Determine the (X, Y) coordinate at the center of the cell enclosing the given text.  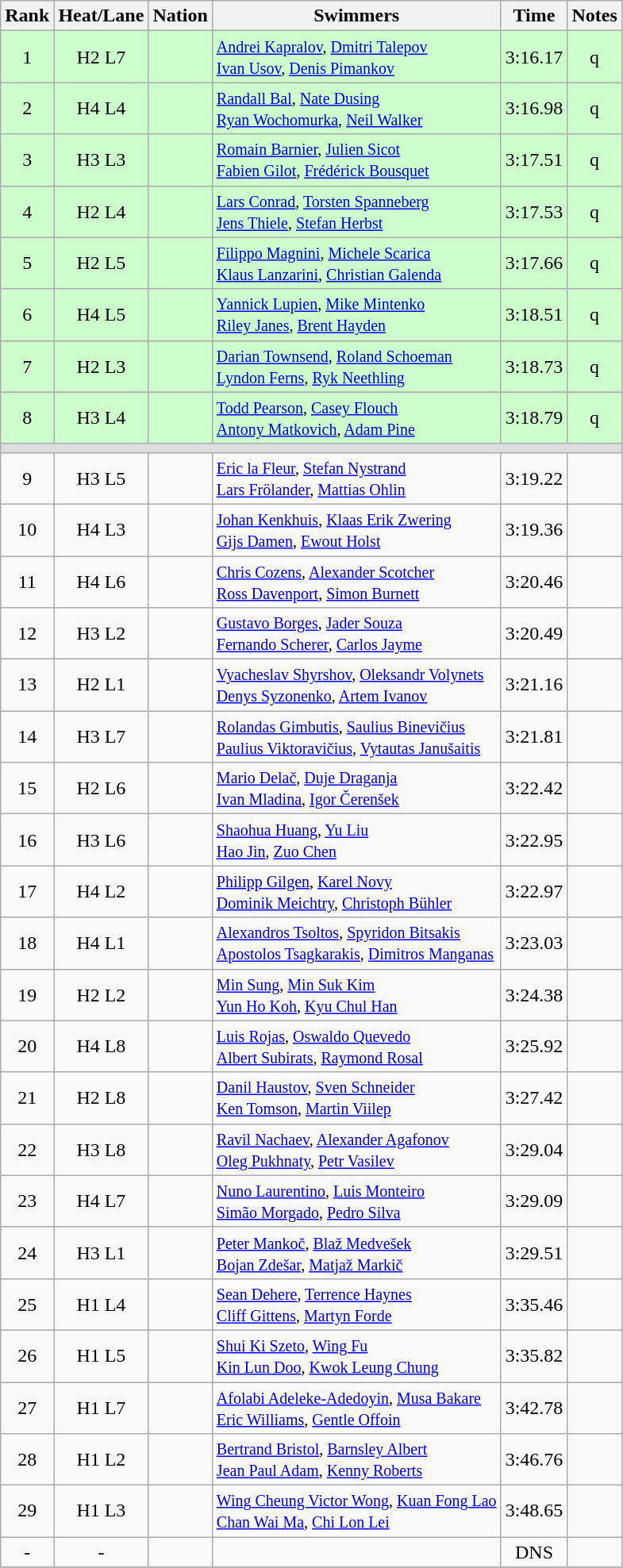
29 (27, 1511)
H1 L7 (102, 1408)
3:18.73 (534, 367)
Vyacheslav Shyrshov, Oleksandr Volynets Denys Syzonenko, Artem Ivanov (356, 686)
9 (27, 478)
H4 L8 (102, 1046)
26 (27, 1355)
18 (27, 943)
Danil Haustov, Sven Schneider Ken Tomson, Martin Viilep (356, 1098)
24 (27, 1252)
Lars Conrad, Torsten Spanneberg Jens Thiele, Stefan Herbst (356, 211)
3:22.42 (534, 789)
11 (27, 581)
3:35.46 (534, 1305)
Philipp Gilgen, Karel Novy Dominik Meichtry, Christoph Bühler (356, 892)
3:17.51 (534, 160)
Notes (594, 16)
3:22.97 (534, 892)
19 (27, 995)
Heat/Lane (102, 16)
10 (27, 530)
Swimmers (356, 16)
12 (27, 633)
H4 L7 (102, 1201)
Gustavo Borges, Jader Souza Fernando Scherer, Carlos Jayme (356, 633)
Randall Bal, Nate Dusing Ryan Wochomurka, Neil Walker (356, 108)
3:27.42 (534, 1098)
20 (27, 1046)
Wing Cheung Victor Wong, Kuan Fong Lao Chan Wai Ma, Chi Lon Lei (356, 1511)
H4 L2 (102, 892)
3:16.17 (534, 57)
H4 L1 (102, 943)
Time (534, 16)
H1 L3 (102, 1511)
Eric la Fleur, Stefan Nystrand Lars Frölander, Mattias Ohlin (356, 478)
17 (27, 892)
3:21.16 (534, 686)
3:25.92 (534, 1046)
3:20.49 (534, 633)
3:21.81 (534, 736)
Shui Ki Szeto, Wing Fu Kin Lun Doo, Kwok Leung Chung (356, 1355)
3:18.79 (534, 417)
H2 L5 (102, 263)
3:29.51 (534, 1252)
H3 L4 (102, 417)
H4 L6 (102, 581)
Nuno Laurentino, Luis Monteiro Simão Morgado, Pedro Silva (356, 1201)
15 (27, 789)
H3 L3 (102, 160)
H2 L2 (102, 995)
H3 L8 (102, 1149)
Mario Delač, Duje Draganja Ivan Mladina, Igor Čerenšek (356, 789)
Sean Dehere, Terrence Haynes Cliff Gittens, Martyn Forde (356, 1305)
21 (27, 1098)
6 (27, 314)
Rank (27, 16)
H3 L2 (102, 633)
22 (27, 1149)
Filippo Magnini, Michele Scarica Klaus Lanzarini, Christian Galenda (356, 263)
3:19.36 (534, 530)
3:29.04 (534, 1149)
3:24.38 (534, 995)
3:48.65 (534, 1511)
28 (27, 1460)
Andrei Kapralov, Dmitri Talepov Ivan Usov, Denis Pimankov (356, 57)
Luis Rojas, Oswaldo Quevedo Albert Subirats, Raymond Rosal (356, 1046)
2 (27, 108)
H2 L3 (102, 367)
3:17.53 (534, 211)
Shaohua Huang, Yu Liu Hao Jin, Zuo Chen (356, 840)
H3 L6 (102, 840)
3:46.76 (534, 1460)
3:17.66 (534, 263)
8 (27, 417)
3:42.78 (534, 1408)
H1 L4 (102, 1305)
H2 L7 (102, 57)
H1 L5 (102, 1355)
5 (27, 263)
DNS (534, 1552)
1 (27, 57)
4 (27, 211)
H4 L5 (102, 314)
Darian Townsend, Roland Schoeman Lyndon Ferns, Ryk Neethling (356, 367)
3:29.09 (534, 1201)
Yannick Lupien, Mike Mintenko Riley Janes, Brent Hayden (356, 314)
7 (27, 367)
Rolandas Gimbutis, Saulius Binevičius Paulius Viktoravičius, Vytautas Janušaitis (356, 736)
3:22.95 (534, 840)
Todd Pearson, Casey Flouch Antony Matkovich, Adam Pine (356, 417)
H2 L8 (102, 1098)
27 (27, 1408)
3:16.98 (534, 108)
3:18.51 (534, 314)
13 (27, 686)
25 (27, 1305)
Afolabi Adeleke-Adedoyin, Musa Bakare Eric Williams, Gentle Offoin (356, 1408)
Min Sung, Min Suk Kim Yun Ho Koh, Kyu Chul Han (356, 995)
23 (27, 1201)
H3 L1 (102, 1252)
H3 L5 (102, 478)
H2 L6 (102, 789)
3:35.82 (534, 1355)
Alexandros Tsoltos, Spyridon Bitsakis Apostolos Tsagkarakis, Dimitros Manganas (356, 943)
3:19.22 (534, 478)
Bertrand Bristol, Barnsley Albert Jean Paul Adam, Kenny Roberts (356, 1460)
3:23.03 (534, 943)
H3 L7 (102, 736)
3 (27, 160)
Nation (180, 16)
3:20.46 (534, 581)
14 (27, 736)
H2 L4 (102, 211)
16 (27, 840)
H4 L4 (102, 108)
Johan Kenkhuis, Klaas Erik Zwering Gijs Damen, Ewout Holst (356, 530)
Peter Mankoč, Blaž Medvešek Bojan Zdešar, Matjaž Markič (356, 1252)
Ravil Nachaev, Alexander Agafonov Oleg Pukhnaty, Petr Vasilev (356, 1149)
Chris Cozens, Alexander Scotcher Ross Davenport, Simon Burnett (356, 581)
H1 L2 (102, 1460)
H2 L1 (102, 686)
H4 L3 (102, 530)
Romain Barnier, Julien Sicot Fabien Gilot, Frédérick Bousquet (356, 160)
